Pinpoint the cell where the given text exists, returning its (x, y) midpoint coordinate. 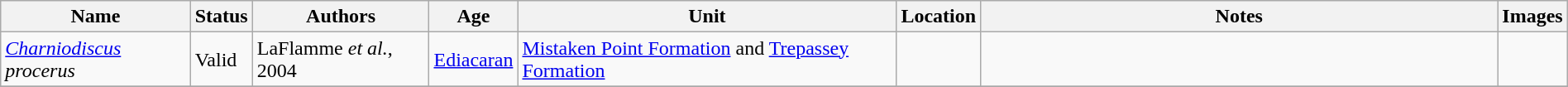
LaFlamme et al., 2004 (341, 60)
Charniodiscus procerus (96, 60)
Authors (341, 17)
Images (1532, 17)
Name (96, 17)
Status (222, 17)
Notes (1239, 17)
Location (939, 17)
Age (473, 17)
Unit (707, 17)
Valid (222, 60)
Mistaken Point Formation and Trepassey Formation (707, 60)
Ediacaran (473, 60)
